From the cell containing the given text, extract its center point as (x, y) coordinate. 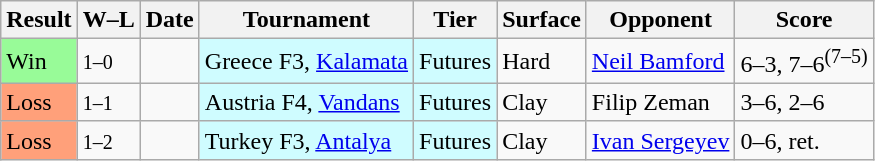
Opponent (660, 20)
Win (39, 62)
Turkey F3, Antalya (306, 140)
3–6, 2–6 (804, 102)
Austria F4, Vandans (306, 102)
Tier (456, 20)
Filip Zeman (660, 102)
Result (39, 20)
Ivan Sergeyev (660, 140)
Hard (542, 62)
1–2 (108, 140)
Tournament (306, 20)
Greece F3, Kalamata (306, 62)
Score (804, 20)
Date (170, 20)
Surface (542, 20)
0–6, ret. (804, 140)
1–1 (108, 102)
1–0 (108, 62)
Neil Bamford (660, 62)
W–L (108, 20)
6–3, 7–6(7–5) (804, 62)
